Pinpoint the cell where the given text exists, returning its [X, Y] midpoint coordinate. 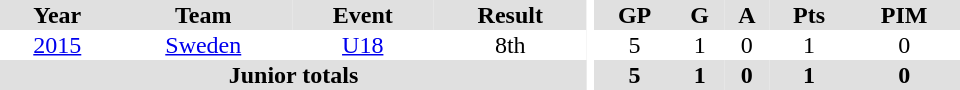
8th [511, 45]
PIM [904, 15]
A [747, 15]
Pts [810, 15]
Event [363, 15]
U18 [363, 45]
Result [511, 15]
Year [58, 15]
Sweden [204, 45]
GP [635, 15]
Team [204, 15]
Junior totals [294, 75]
G [700, 15]
2015 [58, 45]
